Find where the given text appears and provide that cell's center as [X, Y] coordinate. 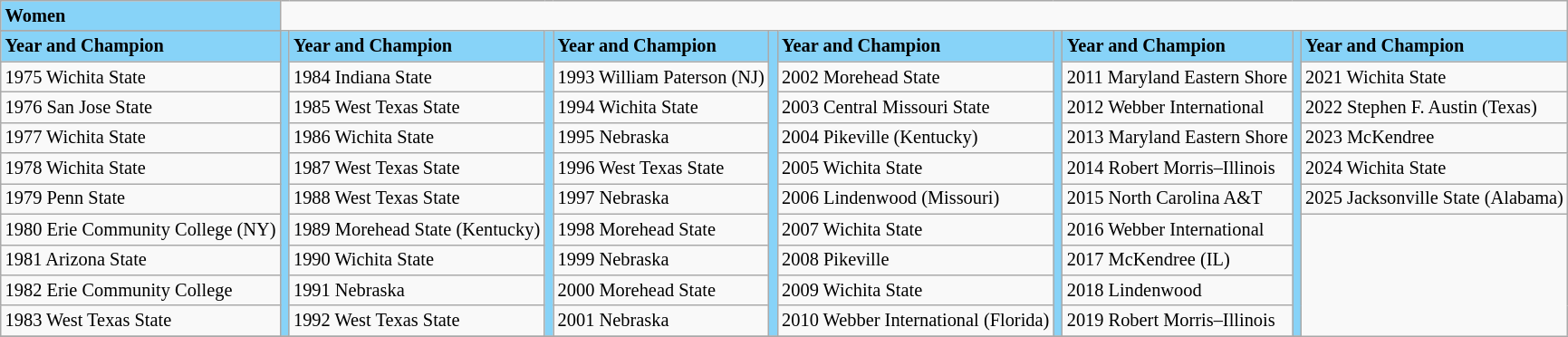
2004 Pikeville (Kentucky) [915, 138]
2006 Lindenwood (Missouri) [915, 198]
1985 West Texas State [417, 107]
2000 Morehead State [661, 290]
2014 Robert Morris–Illinois [1178, 168]
2017 McKendree (IL) [1178, 260]
2016 Webber International [1178, 229]
1990 Wichita State [417, 260]
1983 West Texas State [141, 321]
1995 Nebraska [661, 138]
1981 Arizona State [141, 260]
1979 Penn State [141, 198]
2009 Wichita State [915, 290]
2025 Jacksonville State (Alabama) [1434, 198]
2024 Wichita State [1434, 168]
1993 William Paterson (NJ) [661, 77]
2007 Wichita State [915, 229]
Women [141, 15]
1978 Wichita State [141, 168]
1977 Wichita State [141, 138]
2005 Wichita State [915, 168]
2023 McKendree [1434, 138]
2019 Robert Morris–Illinois [1178, 321]
2010 Webber International (Florida) [915, 321]
2018 Lindenwood [1178, 290]
1996 West Texas State [661, 168]
1984 Indiana State [417, 77]
2013 Maryland Eastern Shore [1178, 138]
2003 Central Missouri State [915, 107]
1991 Nebraska [417, 290]
1998 Morehead State [661, 229]
2001 Nebraska [661, 321]
2022 Stephen F. Austin (Texas) [1434, 107]
1988 West Texas State [417, 198]
1980 Erie Community College (NY) [141, 229]
1976 San Jose State [141, 107]
1992 West Texas State [417, 321]
2011 Maryland Eastern Shore [1178, 77]
2015 North Carolina A&T [1178, 198]
2008 Pikeville [915, 260]
1975 Wichita State [141, 77]
1987 West Texas State [417, 168]
2012 Webber International [1178, 107]
1999 Nebraska [661, 260]
2021 Wichita State [1434, 77]
1986 Wichita State [417, 138]
1982 Erie Community College [141, 290]
2002 Morehead State [915, 77]
1989 Morehead State (Kentucky) [417, 229]
1994 Wichita State [661, 107]
1997 Nebraska [661, 198]
